Scan for the cell matching the given text and deliver its (X, Y) coordinate at center. 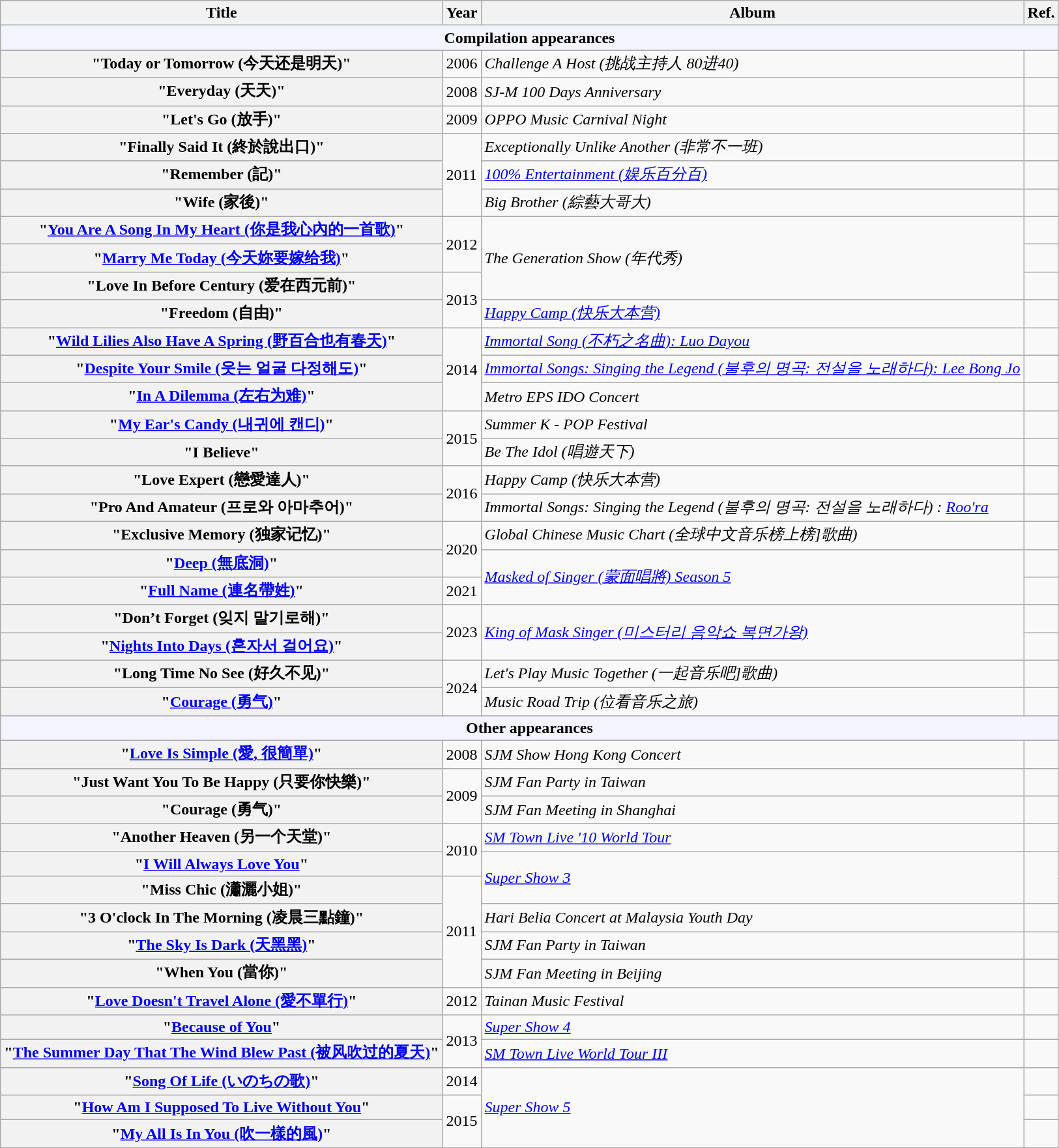
Exceptionally Unlike Another (非常不一班) (752, 147)
Metro EPS IDO Concert (752, 397)
Big Brother (綜藝大哥大) (752, 203)
2023 (461, 632)
"Pro And Amateur (프로와 아마추어)" (222, 508)
OPPO Music Carnival Night (752, 120)
"Remember (記)" (222, 175)
"Freedom (自由)" (222, 314)
Summer K - POP Festival (752, 425)
"When You (當你)" (222, 973)
2020 (461, 549)
Immortal Songs: Singing the Legend (불후의 명곡: 전설을 노래하다) : Roo'ra (752, 508)
2006 (461, 64)
"Love In Before Century (爱在西元前)" (222, 285)
Let's Play Music Together (一起音乐吧]歌曲) (752, 674)
The Generation Show (年代秀) (752, 258)
Super Show 3 (752, 878)
"Wild Lilies Also Have A Spring (野百合也有春天)" (222, 341)
"The Sky Is Dark (天黑黑)" (222, 946)
Music Road Trip (位看音乐之旅) (752, 702)
Super Show 5 (752, 1108)
SJM Show Hong Kong Concert (752, 754)
"Wife (家後)" (222, 203)
"My Ear's Candy (내귀에 캔디)" (222, 425)
Challenge A Host (挑战主持人 80进40) (752, 64)
SJM Fan Meeting in Shanghai (752, 811)
"Don’t Forget (잊지 말기로해)" (222, 619)
2021 (461, 592)
"Let's Go (放手)" (222, 120)
"Because of You" (222, 1027)
Global Chinese Music Chart (全球中文音乐榜上榜]歌曲) (752, 536)
Ref. (1041, 13)
2010 (461, 850)
"3 O'clock In The Morning (凌晨三點鐘)" (222, 917)
Album (752, 13)
"Despite Your Smile (웃는 얼굴 다정해도)" (222, 369)
SJM Fan Meeting in Beijing (752, 973)
SJ-M 100 Days Anniversary (752, 91)
"Marry Me Today (今天妳要嫁给我)" (222, 258)
"Just Want You To Be Happy (只要你快樂)" (222, 782)
"Finally Said It (終於說出口)" (222, 147)
King of Mask Singer (미스터리 음악쇼 복면가왕) (752, 632)
2016 (461, 494)
"Love Doesn't Travel Alone (愛不單行)" (222, 1001)
2024 (461, 688)
"Everyday (天天)" (222, 91)
"Exclusive Memory (独家记忆)" (222, 536)
"Long Time No See (好久不见)" (222, 674)
"I Will Always Love You" (222, 864)
"Song Of Life (いのちの歌)" (222, 1082)
"The Summer Day That The Wind Blew Past (被风吹过的夏天)" (222, 1054)
Title (222, 13)
"Full Name (連名帶姓)" (222, 592)
SM Town Live '10 World Tour (752, 838)
"Deep (無底洞)" (222, 563)
"Miss Chic (瀟灑小姐)" (222, 890)
Be The Idol (唱遊天下) (752, 452)
Year (461, 13)
"Love Is Simple (愛, 很簡單)" (222, 754)
"Love Expert (戀愛達人)" (222, 480)
Other appearances (529, 728)
"Nights Into Days (혼자서 걸어요)" (222, 646)
Tainan Music Festival (752, 1001)
SM Town Live World Tour III (752, 1054)
"Today or Tomorrow (今天还是明天)" (222, 64)
Immortal Songs: Singing the Legend (불후의 명곡: 전설을 노래하다): Lee Bong Jo (752, 369)
Compilation appearances (529, 38)
100% Entertainment (娱乐百分百) (752, 175)
Immortal Song (不朽之名曲): Luo Dayou (752, 341)
"Another Heaven (另一个天堂)" (222, 838)
"I Believe" (222, 452)
"In A Dilemma (左右为难)" (222, 397)
Hari Belia Concert at Malaysia Youth Day (752, 917)
"You Are A Song In My Heart (你是我心內的一首歌)" (222, 231)
Super Show 4 (752, 1027)
"How Am I Supposed To Live Without You" (222, 1108)
"My All Is In You (吹一樣的風)" (222, 1134)
Masked of Singer (蒙面唱將) Season 5 (752, 577)
